Capture the cell that displays the provided text and extract its (X, Y) central coordinate. 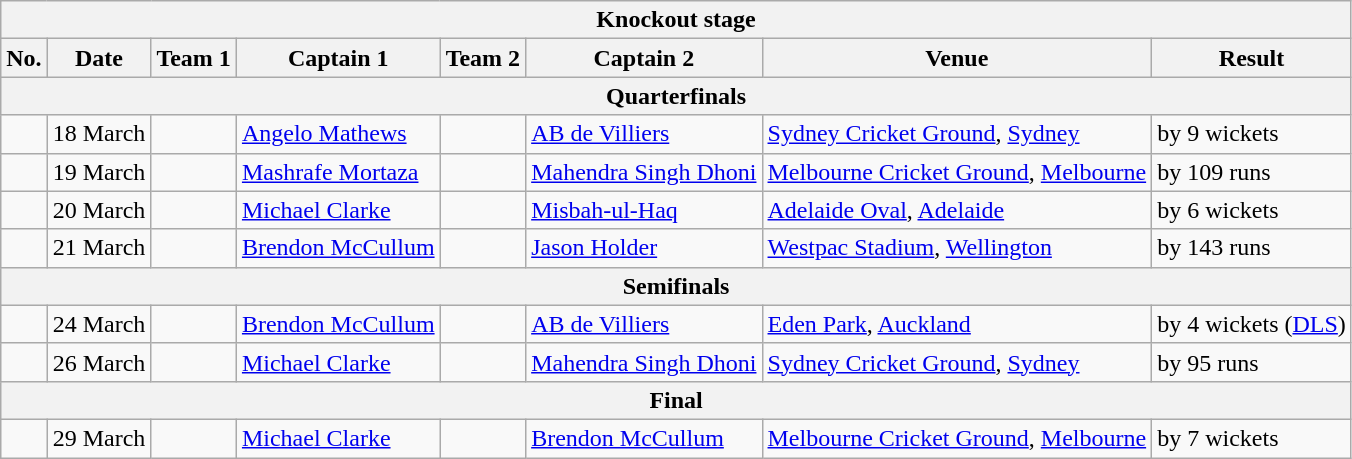
Mashrafe Mortaza (338, 172)
by 7 wickets (1252, 438)
Result (1252, 58)
Misbah-ul-Haq (644, 210)
Date (99, 58)
Eden Park, Auckland (957, 324)
Venue (957, 58)
Semifinals (676, 286)
21 March (99, 248)
No. (24, 58)
by 9 wickets (1252, 134)
29 March (99, 438)
Knockout stage (676, 20)
by 6 wickets (1252, 210)
20 March (99, 210)
Team 2 (483, 58)
by 95 runs (1252, 362)
Angelo Mathews (338, 134)
Westpac Stadium, Wellington (957, 248)
by 4 wickets (DLS) (1252, 324)
18 March (99, 134)
Final (676, 400)
Captain 2 (644, 58)
Quarterfinals (676, 96)
26 March (99, 362)
by 143 runs (1252, 248)
Jason Holder (644, 248)
Team 1 (194, 58)
19 March (99, 172)
Captain 1 (338, 58)
by 109 runs (1252, 172)
Adelaide Oval, Adelaide (957, 210)
24 March (99, 324)
